Provide the (X, Y) coordinate of the cell's center where the given text is located.  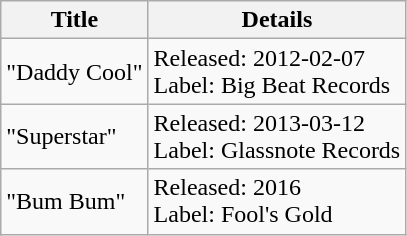
"Bum Bum" (74, 202)
Released: 2016Label: Fool's Gold (277, 202)
Released: 2013-03-12Label: Glassnote Records (277, 136)
Title (74, 20)
Released: 2012-02-07Label: Big Beat Records (277, 72)
"Daddy Cool" (74, 72)
"Superstar" (74, 136)
Details (277, 20)
